For the text-containing cell, return its midpoint in (x, y) coordinate format. 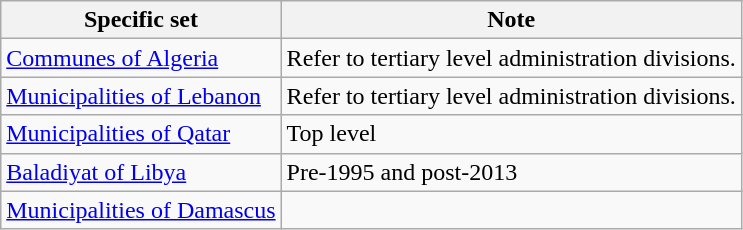
Municipalities of Qatar (141, 134)
Municipalities of Lebanon (141, 96)
Note (511, 20)
Municipalities of Damascus (141, 210)
Top level (511, 134)
Communes of Algeria (141, 58)
Specific set (141, 20)
Baladiyat of Libya (141, 172)
Pre-1995 and post-2013 (511, 172)
